Extract the (x, y) coordinate from the center of the cell holding the provided text.  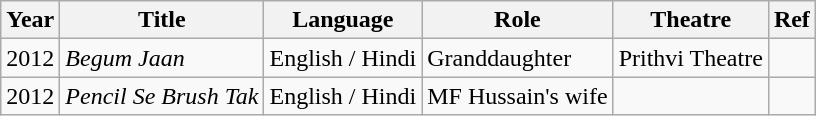
Begum Jaan (162, 58)
MF Hussain's wife (518, 96)
Prithvi Theatre (690, 58)
Granddaughter (518, 58)
Title (162, 20)
Language (343, 20)
Role (518, 20)
Ref (792, 20)
Pencil Se Brush Tak (162, 96)
Theatre (690, 20)
Year (30, 20)
